Capture the cell that displays the provided text and extract its (x, y) central coordinate. 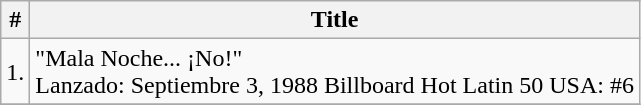
1. (16, 72)
# (16, 20)
"Mala Noche... ¡No!"Lanzado: Septiembre 3, 1988 Billboard Hot Latin 50 USA: #6 (335, 72)
Title (335, 20)
